Provide the [x, y] coordinate of the cell's center where the given text is located.  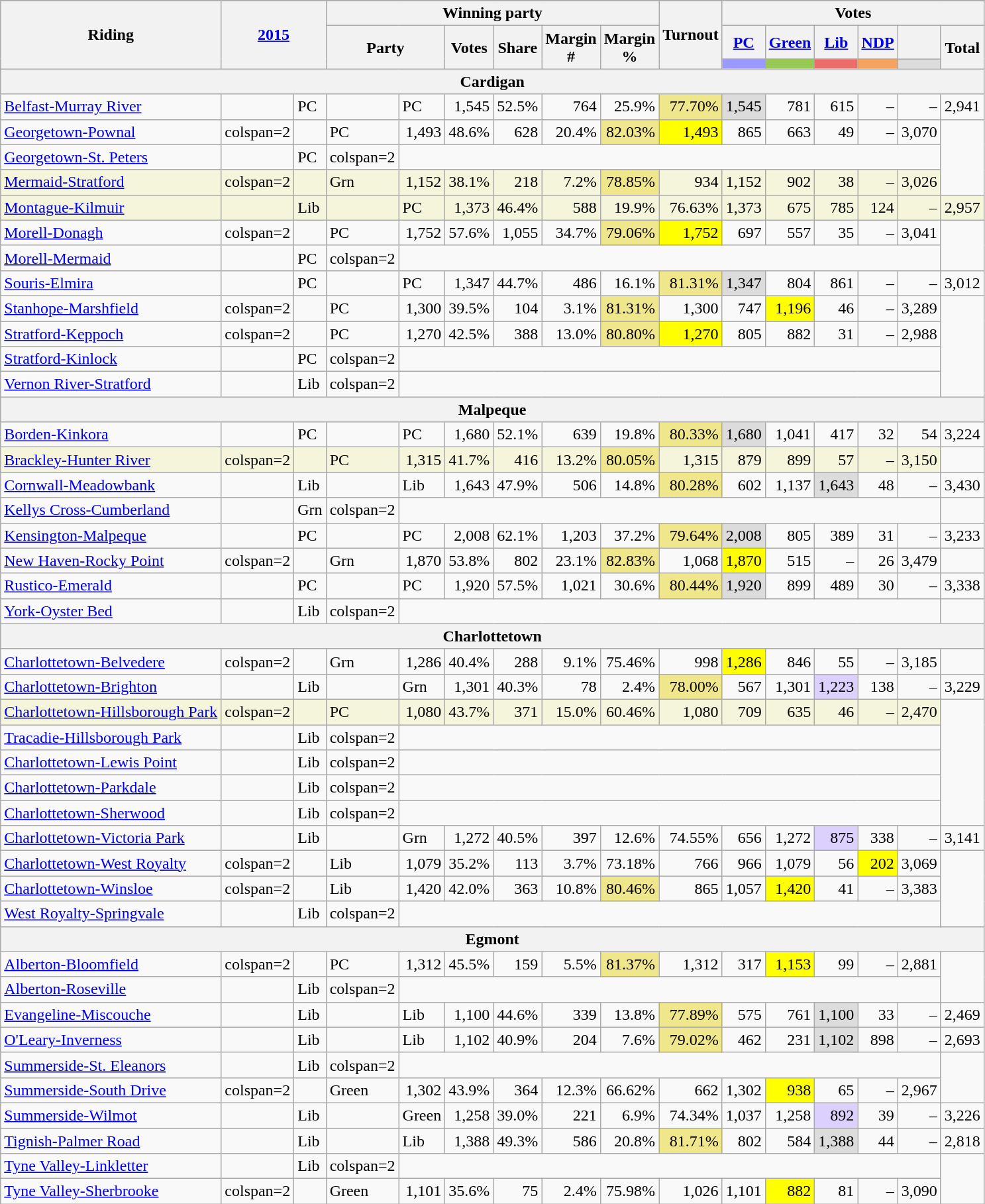
38 [836, 182]
804 [790, 283]
40.4% [469, 661]
Charlottetown-Sherwood [111, 813]
45.5% [469, 964]
3,226 [962, 1115]
80.05% [629, 460]
30.6% [629, 586]
656 [743, 838]
766 [691, 863]
317 [743, 964]
81.37% [629, 964]
Stanhope-Marshfield [111, 308]
Summerside-Wilmot [111, 1115]
2,469 [962, 1014]
662 [691, 1090]
615 [836, 107]
2,967 [919, 1090]
60.46% [629, 712]
204 [571, 1040]
Rustico-Emerald [111, 586]
1,055 [518, 233]
2,818 [962, 1140]
3.7% [571, 863]
Georgetown-St. Peters [111, 157]
584 [790, 1140]
47.9% [518, 485]
39.5% [469, 308]
35.2% [469, 863]
9.1% [571, 661]
Egmont [493, 939]
202 [878, 863]
781 [790, 107]
35 [836, 233]
3,289 [919, 308]
3,338 [962, 586]
Margin% [629, 48]
785 [836, 207]
1,203 [571, 535]
Malpeque [493, 410]
875 [836, 838]
588 [571, 207]
1,021 [571, 586]
Tyne Valley-Sherbrooke [111, 1191]
44 [878, 1140]
Charlottetown [493, 636]
44.7% [518, 283]
Souris-Elmira [111, 283]
3,233 [962, 535]
462 [743, 1040]
79.64% [691, 535]
1,068 [691, 561]
3,185 [919, 661]
3,383 [919, 889]
Morell-Mermaid [111, 258]
3,026 [919, 182]
99 [836, 964]
80.28% [691, 485]
1,041 [790, 435]
1,026 [691, 1191]
53.8% [469, 561]
32 [878, 435]
44.6% [518, 1014]
898 [878, 1040]
75.98% [629, 1191]
42.0% [469, 889]
Charlottetown-Hillsborough Park [111, 712]
363 [518, 889]
218 [518, 182]
1,037 [743, 1115]
15.0% [571, 712]
635 [790, 712]
Belfast-Murray River [111, 107]
Morell-Donagh [111, 233]
Borden-Kinkora [111, 435]
48 [878, 485]
113 [518, 863]
Stratford-Kinlock [111, 359]
26 [878, 561]
486 [571, 283]
397 [571, 838]
1,153 [790, 964]
2,941 [962, 107]
Vernon River-Stratford [111, 384]
38.1% [469, 182]
Charlottetown-Winsloe [111, 889]
Turnout [691, 34]
Total [962, 48]
57.5% [518, 586]
10.8% [571, 889]
2015 [274, 34]
37.2% [629, 535]
3,141 [962, 838]
23.1% [571, 561]
Winning party [492, 13]
35.6% [469, 1191]
75 [518, 1191]
364 [518, 1090]
709 [743, 712]
Charlottetown-Parkdale [111, 788]
13.8% [629, 1014]
3,224 [962, 435]
66.62% [629, 1090]
49.3% [518, 1140]
14.8% [629, 485]
567 [743, 686]
879 [743, 460]
19.8% [629, 435]
3,430 [962, 485]
892 [836, 1115]
40.5% [518, 838]
48.6% [469, 132]
761 [790, 1014]
5.5% [571, 964]
74.55% [691, 838]
54 [919, 435]
7.2% [571, 182]
Tracadie-Hillsborough Park [111, 738]
138 [878, 686]
55 [836, 661]
O'Leary-Inverness [111, 1040]
57.6% [469, 233]
388 [518, 333]
NDP [878, 42]
York-Oyster Bed [111, 611]
79.06% [629, 233]
338 [878, 838]
389 [836, 535]
12.6% [629, 838]
76.63% [691, 207]
52.1% [518, 435]
80.44% [691, 586]
998 [691, 661]
19.9% [629, 207]
675 [790, 207]
79.02% [691, 1040]
Mermaid-Stratford [111, 182]
39.0% [518, 1115]
40.9% [518, 1040]
30 [878, 586]
861 [836, 283]
489 [836, 586]
12.3% [571, 1090]
764 [571, 107]
934 [691, 182]
846 [790, 661]
73.18% [629, 863]
New Haven-Rocky Point [111, 561]
65 [836, 1090]
78.00% [691, 686]
506 [571, 485]
339 [571, 1014]
25.9% [629, 107]
697 [743, 233]
81.71% [691, 1140]
966 [743, 863]
557 [790, 233]
75.46% [629, 661]
82.03% [629, 132]
43.9% [469, 1090]
3,069 [919, 863]
159 [518, 964]
3,479 [919, 561]
639 [571, 435]
Montague-Kilmuir [111, 207]
2,470 [919, 712]
Summerside-South Drive [111, 1090]
Margin# [571, 48]
20.8% [629, 1140]
Stratford-Keppoch [111, 333]
39 [878, 1115]
1,196 [790, 308]
81 [836, 1191]
82.83% [629, 561]
42.5% [469, 333]
Charlottetown-Victoria Park [111, 838]
Share [518, 48]
7.6% [629, 1040]
33 [878, 1014]
49 [836, 132]
34.7% [571, 233]
Georgetown-Pownal [111, 132]
Kensington-Malpeque [111, 535]
78 [571, 686]
Charlottetown-West Royalty [111, 863]
16.1% [629, 283]
1,057 [743, 889]
Charlottetown-Brighton [111, 686]
Evangeline-Miscouche [111, 1014]
Cardigan [493, 82]
663 [790, 132]
78.85% [629, 182]
3,090 [919, 1191]
Kellys Cross-Cumberland [111, 510]
Charlottetown-Lewis Point [111, 763]
288 [518, 661]
417 [836, 435]
1,223 [836, 686]
2,957 [962, 207]
80.33% [691, 435]
371 [518, 712]
628 [518, 132]
3,012 [962, 283]
80.80% [629, 333]
West Royalty-Springvale [111, 914]
2,988 [919, 333]
231 [790, 1040]
Tyne Valley-Linkletter [111, 1166]
1,137 [790, 485]
Cornwall-Meadowbank [111, 485]
Party [386, 48]
Riding [111, 34]
Charlottetown-Belvedere [111, 661]
3.1% [571, 308]
77.70% [691, 107]
3,229 [962, 686]
Alberton-Bloomfield [111, 964]
13.2% [571, 460]
747 [743, 308]
Summerside-St. Eleanors [111, 1065]
41 [836, 889]
602 [743, 485]
2,693 [962, 1040]
2,881 [919, 964]
575 [743, 1014]
74.34% [691, 1115]
Alberton-Roseville [111, 989]
3,070 [919, 132]
43.7% [469, 712]
52.5% [518, 107]
62.1% [518, 535]
40.3% [518, 686]
416 [518, 460]
41.7% [469, 460]
586 [571, 1140]
Brackley-Hunter River [111, 460]
3,041 [919, 233]
77.89% [691, 1014]
104 [518, 308]
3,150 [919, 460]
56 [836, 863]
46.4% [518, 207]
938 [790, 1090]
13.0% [571, 333]
80.46% [629, 889]
Tignish-Palmer Road [111, 1140]
902 [790, 182]
515 [790, 561]
124 [878, 207]
221 [571, 1115]
6.9% [629, 1115]
57 [836, 460]
20.4% [571, 132]
